Find where the given text appears and provide that cell's center as (x, y) coordinate. 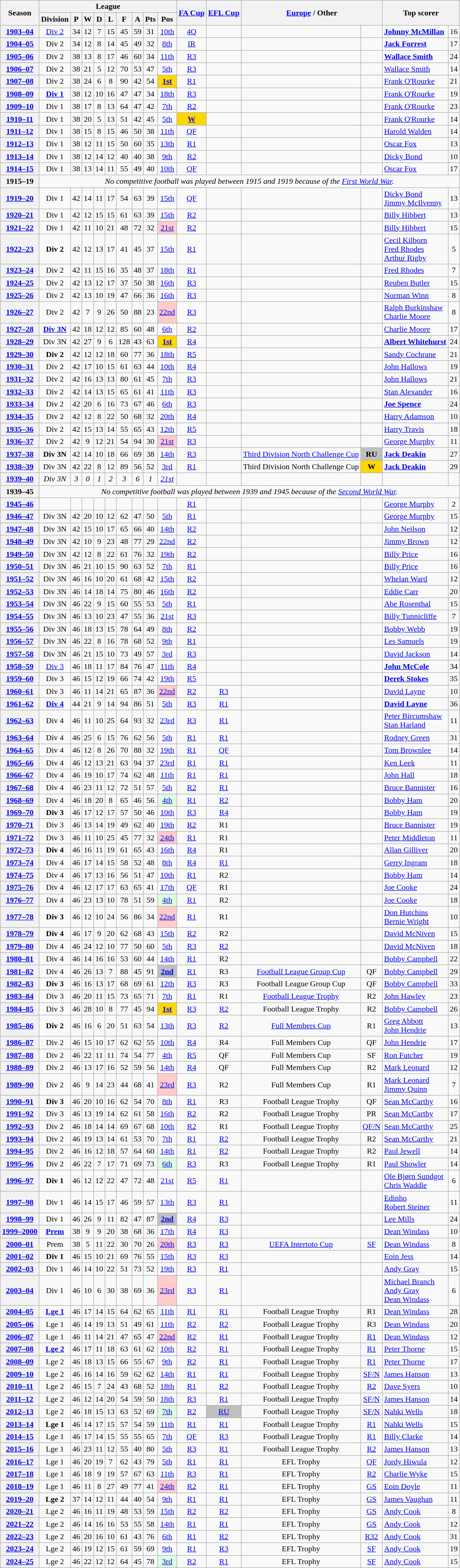
1908–09 (20, 94)
1993–94 (20, 1139)
1961–62 (20, 704)
2015–16 (20, 1449)
79 (150, 1462)
Jack Forrest (415, 44)
1953–54 (20, 604)
1935–36 (20, 429)
EFL Cup (224, 13)
2022–23 (20, 1537)
1969–70 (20, 813)
2019–20 (20, 1499)
IR (191, 44)
No competitive football was played between 1915 and 1919 because of the First World War. (250, 181)
Europe / Other (312, 13)
2006–07 (20, 1337)
Abe Rosenthal (415, 604)
91 (150, 971)
1998–99 (20, 1219)
Ken Leek (415, 763)
Tom Brownlee (415, 750)
Jimmy Brown (415, 541)
Albert Whitehurst (415, 342)
1915–19 (20, 181)
1952–53 (20, 592)
1956–57 (20, 641)
Allan Gilliver (415, 850)
1914–15 (20, 169)
Charlie Wyke (415, 1474)
Dicky BondJimmy McIlvenny (415, 198)
Mark Leonard (415, 1068)
1989–90 (20, 1085)
128 (124, 342)
1921–22 (20, 228)
Paul Showler (415, 1164)
1909–10 (20, 106)
P (76, 19)
Peter BircumshawStan Harland (415, 721)
Harry Travis (415, 429)
1999–2000 (20, 1231)
Andy Gray (415, 1269)
John Hawley (415, 996)
2008–09 (20, 1362)
1992–93 (20, 1126)
1995–96 (20, 1164)
Dicky Bond (415, 157)
1950–51 (20, 566)
2009–10 (20, 1374)
David Jackson (415, 654)
1946–47 (20, 516)
L (111, 19)
Charlie Moore (415, 329)
1988–89 (20, 1068)
Ralph BurkinshawCharlie Moore (415, 312)
2024–25 (20, 1561)
1948–49 (20, 541)
1966–67 (20, 775)
1982–83 (20, 984)
1937–38 (20, 454)
John Neilson (415, 529)
1905–06 (20, 56)
1990–91 (20, 1101)
Pos (167, 19)
2010–11 (20, 1387)
1923–24 (20, 270)
Eddie Carr (415, 592)
2016–17 (20, 1462)
1975–76 (20, 888)
85 (124, 329)
1945–46 (20, 504)
1986–87 (20, 1043)
4Q (191, 31)
1947–48 (20, 529)
EdinhoRobert Steiner (415, 1202)
QF/N (371, 1126)
1903–04 (20, 31)
Greg AbbottJohn Hendrie (415, 1026)
1955–56 (20, 629)
1996–97 (20, 1181)
Fred Rhodes (415, 270)
1926–27 (20, 312)
1978–79 (20, 934)
Sandy Cochrane (415, 354)
John McCole (415, 666)
1934–35 (20, 417)
Season (20, 13)
1974–75 (20, 875)
Mark LeonardJimmy Quinn (415, 1085)
1907–08 (20, 81)
John Hall (415, 775)
1959–60 (20, 679)
89 (124, 467)
Eoin Doyle (415, 1487)
1957–58 (20, 654)
F (124, 19)
Billy Clarke (415, 1436)
1928–29 (20, 342)
2004–05 (20, 1312)
2011–12 (20, 1399)
1981–82 (20, 971)
1962–63 (20, 721)
1968–69 (20, 800)
Les Samuels (415, 641)
1967–68 (20, 787)
Rodney Green (415, 738)
Reuben Butler (415, 283)
1983–84 (20, 996)
Dave Syers (415, 1387)
1906–07 (20, 69)
2023–24 (20, 1549)
Peter Middleton (415, 838)
1924–25 (20, 283)
Johnny McMillan (415, 31)
FA Cup (191, 13)
2005–06 (20, 1324)
1949–50 (20, 554)
1929–30 (20, 354)
Stan Alexander (415, 391)
Harold Walden (415, 131)
1922–23 (20, 249)
Division (55, 19)
PR (371, 1114)
1936–37 (20, 442)
0 (88, 479)
1938–39 (20, 467)
2014–15 (20, 1436)
Billy Tunnicliffe (415, 617)
1931–32 (20, 379)
1911–12 (20, 131)
1930–31 (20, 366)
1965–66 (20, 763)
1972–73 (20, 850)
Jordy Hiwula (415, 1462)
Don HutchinsBernie Wright (415, 917)
League (108, 7)
Ole Bjørn SundgotChris Waddle (415, 1181)
Cecil KilbornFred RhodesArthur Rigby (415, 249)
1963–64 (20, 738)
Whelan Ward (415, 579)
Paul Jewell (415, 1151)
1964–65 (20, 750)
1939–40 (20, 479)
1976–77 (20, 900)
UEFA Intertoto Cup (301, 1244)
Harry Adamson (415, 417)
1991–92 (20, 1114)
1960–61 (20, 691)
John Hendrie (415, 1043)
2017–18 (20, 1474)
Michael BranchAndy GrayDean Windass (415, 1290)
2020–21 (20, 1512)
1920–21 (20, 215)
2012–13 (20, 1411)
93 (138, 721)
1997–98 (20, 1202)
1994–95 (20, 1151)
Joe Spence (415, 404)
Top scorer (421, 13)
R32 (371, 1537)
Ron Futcher (415, 1055)
2007–08 (20, 1349)
James Vaughan (415, 1499)
1910–11 (20, 119)
1919–20 (20, 198)
2018–19 (20, 1487)
D (99, 19)
1973–74 (20, 863)
1933–34 (20, 404)
Pts (150, 19)
1925–26 (20, 295)
1970–71 (20, 825)
2021–22 (20, 1524)
1971–72 (20, 838)
1954–55 (20, 617)
Gerry Ingram (415, 863)
2000–01 (20, 1244)
1984–85 (20, 1009)
1977–78 (20, 917)
A (138, 19)
1912–13 (20, 144)
1980–81 (20, 959)
84 (124, 666)
1927–28 (20, 329)
1979–80 (20, 946)
2002–03 (20, 1269)
Norman Winn (415, 295)
2003–04 (20, 1290)
No competitive football was played between 1939 and 1945 because of the Second World War. (250, 491)
Derek Stokes (415, 679)
82 (124, 1219)
Eoin Jess (415, 1257)
Bobby Webb (415, 629)
1913–14 (20, 157)
2001–02 (20, 1257)
1985–86 (20, 1026)
1958–59 (20, 666)
75 (124, 592)
33 (454, 984)
2013–14 (20, 1424)
1987–88 (20, 1055)
1904–05 (20, 44)
1939–45 (20, 491)
1932–33 (20, 391)
1951–52 (20, 579)
Lee Mills (415, 1219)
